From the cell containing the given text, extract its center point as (x, y) coordinate. 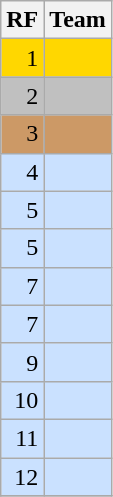
12 (22, 477)
2 (22, 96)
Team (78, 20)
1 (22, 58)
9 (22, 362)
4 (22, 172)
10 (22, 400)
3 (22, 134)
11 (22, 438)
RF (22, 20)
